From the cell containing the given text, extract its center point as [X, Y] coordinate. 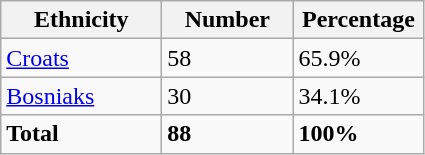
Percentage [358, 20]
Number [228, 20]
Croats [82, 58]
65.9% [358, 58]
Ethnicity [82, 20]
34.1% [358, 96]
Total [82, 134]
58 [228, 58]
Bosniaks [82, 96]
100% [358, 134]
88 [228, 134]
30 [228, 96]
